Determine the [X, Y] coordinate at the center of the cell enclosing the given text.  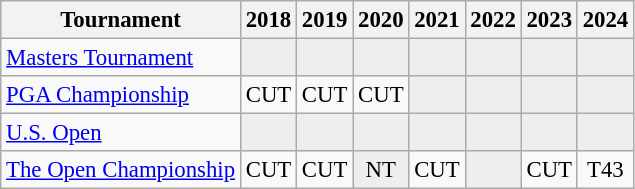
NT [381, 170]
Masters Tournament [121, 58]
T43 [605, 170]
2024 [605, 20]
The Open Championship [121, 170]
2020 [381, 20]
2021 [437, 20]
2023 [549, 20]
2019 [325, 20]
U.S. Open [121, 133]
PGA Championship [121, 95]
2022 [493, 20]
2018 [268, 20]
Tournament [121, 20]
